Scan for the cell matching the given text and deliver its [x, y] coordinate at center. 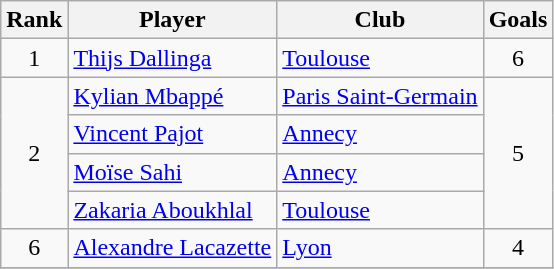
4 [518, 248]
Lyon [380, 248]
Rank [34, 20]
2 [34, 153]
Thijs Dallinga [172, 58]
1 [34, 58]
Goals [518, 20]
Alexandre Lacazette [172, 248]
Kylian Mbappé [172, 96]
Paris Saint-Germain [380, 96]
Player [172, 20]
5 [518, 153]
Club [380, 20]
Vincent Pajot [172, 134]
Moïse Sahi [172, 172]
Zakaria Aboukhlal [172, 210]
